Find where the given text appears and provide that cell's center as [x, y] coordinate. 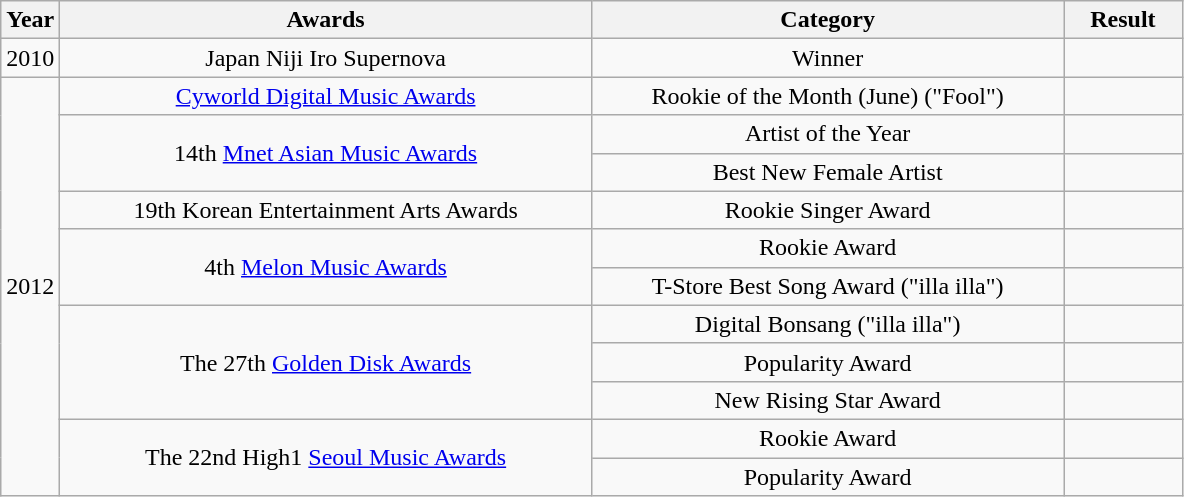
Result [1123, 20]
2010 [30, 58]
Winner [827, 58]
The 22nd High1 Seoul Music Awards [326, 457]
Rookie of the Month (June) ("Fool") [827, 96]
Best New Female Artist [827, 172]
Rookie Singer Award [827, 210]
2012 [30, 286]
T-Store Best Song Award ("illa illa") [827, 286]
Cyworld Digital Music Awards [326, 96]
Category [827, 20]
Artist of the Year [827, 134]
14th Mnet Asian Music Awards [326, 153]
The 27th Golden Disk Awards [326, 362]
Awards [326, 20]
New Rising Star Award [827, 400]
4th Melon Music Awards [326, 267]
Japan Niji Iro Supernova [326, 58]
19th Korean Entertainment Arts Awards [326, 210]
Year [30, 20]
Digital Bonsang ("illa illa") [827, 324]
